From the cell containing the given text, extract its center point as [x, y] coordinate. 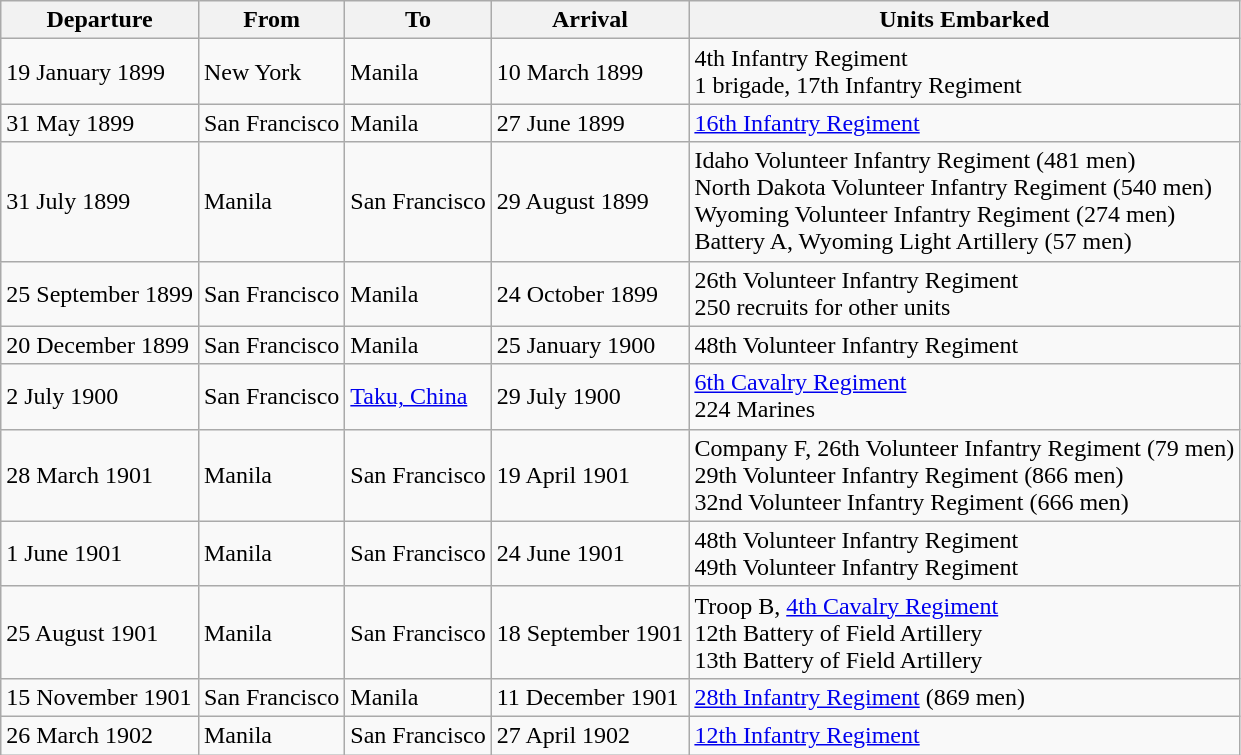
26th Volunteer Infantry Regiment250 recruits for other units [964, 294]
29 August 1899 [590, 202]
29 July 1900 [590, 396]
26 March 1902 [100, 735]
From [271, 20]
Arrival [590, 20]
19 April 1901 [590, 475]
Taku, China [418, 396]
27 April 1902 [590, 735]
25 January 1900 [590, 345]
16th Infantry Regiment [964, 123]
15 November 1901 [100, 697]
1 June 1901 [100, 554]
24 October 1899 [590, 294]
20 December 1899 [100, 345]
31 May 1899 [100, 123]
2 July 1900 [100, 396]
11 December 1901 [590, 697]
28th Infantry Regiment (869 men) [964, 697]
12th Infantry Regiment [964, 735]
10 March 1899 [590, 72]
Departure [100, 20]
Units Embarked [964, 20]
31 July 1899 [100, 202]
To [418, 20]
New York [271, 72]
48th Volunteer Infantry Regiment49th Volunteer Infantry Regiment [964, 554]
25 September 1899 [100, 294]
Troop B, 4th Cavalry Regiment12th Battery of Field Artillery13th Battery of Field Artillery [964, 632]
6th Cavalry Regiment224 Marines [964, 396]
27 June 1899 [590, 123]
Company F, 26th Volunteer Infantry Regiment (79 men)29th Volunteer Infantry Regiment (866 men)32nd Volunteer Infantry Regiment (666 men) [964, 475]
19 January 1899 [100, 72]
4th Infantry Regiment1 brigade, 17th Infantry Regiment [964, 72]
28 March 1901 [100, 475]
48th Volunteer Infantry Regiment [964, 345]
25 August 1901 [100, 632]
18 September 1901 [590, 632]
24 June 1901 [590, 554]
